Provide the [X, Y] coordinate of the cell's center where the given text is located.  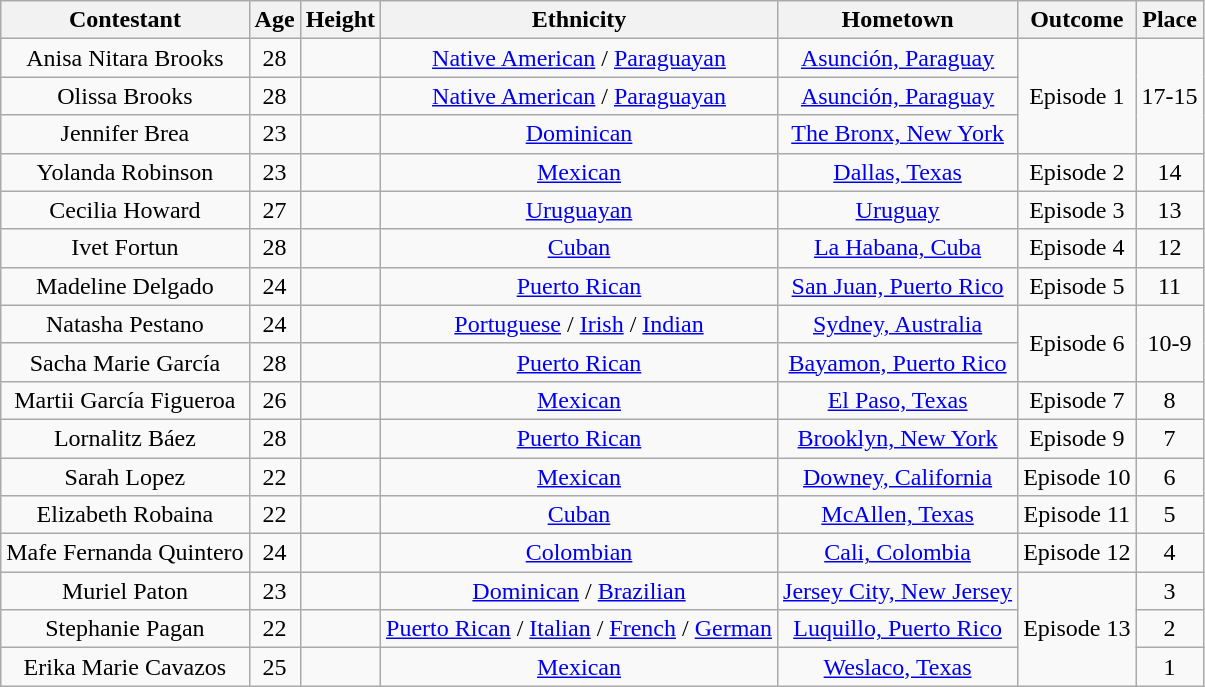
Place [1170, 20]
Puerto Rican / Italian / French / German [580, 629]
Madeline Delgado [125, 286]
1 [1170, 667]
Lornalitz Báez [125, 438]
Episode 6 [1077, 343]
Dominican [580, 134]
Outcome [1077, 20]
Portuguese / Irish / Indian [580, 324]
5 [1170, 515]
Age [274, 20]
El Paso, Texas [898, 400]
Muriel Paton [125, 591]
26 [274, 400]
Height [340, 20]
Uruguay [898, 210]
Elizabeth Robaina [125, 515]
Hometown [898, 20]
17-15 [1170, 96]
Cali, Colombia [898, 553]
Luquillo, Puerto Rico [898, 629]
7 [1170, 438]
27 [274, 210]
4 [1170, 553]
Mafe Fernanda Quintero [125, 553]
Uruguayan [580, 210]
Jennifer Brea [125, 134]
La Habana, Cuba [898, 248]
San Juan, Puerto Rico [898, 286]
Sydney, Australia [898, 324]
14 [1170, 172]
Jersey City, New Jersey [898, 591]
The Bronx, New York [898, 134]
Ivet Fortun [125, 248]
Episode 10 [1077, 477]
Bayamon, Puerto Rico [898, 362]
Natasha Pestano [125, 324]
Downey, California [898, 477]
Stephanie Pagan [125, 629]
Episode 12 [1077, 553]
Episode 5 [1077, 286]
Episode 7 [1077, 400]
Martii García Figueroa [125, 400]
Cecilia Howard [125, 210]
11 [1170, 286]
Yolanda Robinson [125, 172]
Dominican / Brazilian [580, 591]
Episode 1 [1077, 96]
3 [1170, 591]
Episode 13 [1077, 629]
Olissa Brooks [125, 96]
Ethnicity [580, 20]
Sacha Marie García [125, 362]
Erika Marie Cavazos [125, 667]
2 [1170, 629]
13 [1170, 210]
Episode 11 [1077, 515]
10-9 [1170, 343]
12 [1170, 248]
25 [274, 667]
Colombian [580, 553]
Brooklyn, New York [898, 438]
Episode 4 [1077, 248]
8 [1170, 400]
Anisa Nitara Brooks [125, 58]
McAllen, Texas [898, 515]
Contestant [125, 20]
Episode 9 [1077, 438]
Episode 3 [1077, 210]
6 [1170, 477]
Weslaco, Texas [898, 667]
Episode 2 [1077, 172]
Dallas, Texas [898, 172]
Sarah Lopez [125, 477]
